Scan for the cell matching the given text and deliver its [X, Y] coordinate at center. 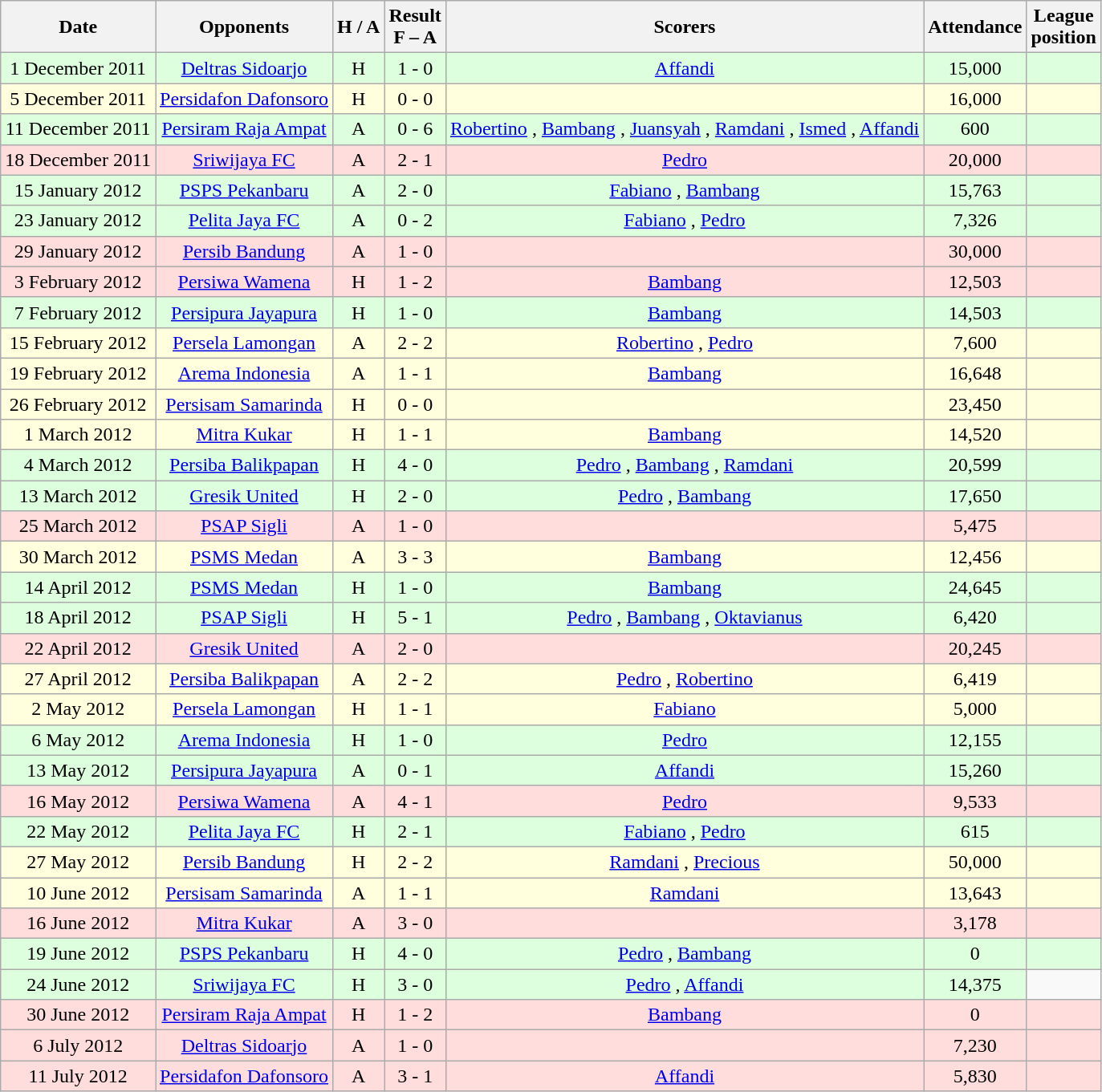
0 - 1 [415, 770]
Fabiano [684, 709]
Pedro , Robertino [684, 679]
12,456 [975, 557]
1 March 2012 [79, 435]
6 July 2012 [79, 1045]
27 April 2012 [79, 679]
6 May 2012 [79, 740]
12,503 [975, 282]
30,000 [975, 251]
Date [79, 27]
Robertino , Bambang , Juansyah , Ramdani , Ismed , Affandi [684, 129]
6,419 [975, 679]
16 May 2012 [79, 801]
Pedro , Bambang , Ramdani [684, 465]
13 May 2012 [79, 770]
Pedro , Bambang , Oktavianus [684, 618]
15,260 [975, 770]
10 June 2012 [79, 893]
5 - 1 [415, 618]
9,533 [975, 801]
16,648 [975, 373]
12,155 [975, 740]
15 January 2012 [79, 190]
15,763 [975, 190]
13,643 [975, 893]
27 May 2012 [79, 862]
3 - 3 [415, 557]
Attendance [975, 27]
7,230 [975, 1045]
3,178 [975, 924]
ResultF – A [415, 27]
24,645 [975, 587]
19 February 2012 [79, 373]
50,000 [975, 862]
4 March 2012 [79, 465]
16 June 2012 [79, 924]
14,503 [975, 312]
20,245 [975, 648]
11 July 2012 [79, 1076]
600 [975, 129]
30 March 2012 [79, 557]
Ramdani [684, 893]
20,599 [975, 465]
17,650 [975, 496]
19 June 2012 [79, 954]
26 February 2012 [79, 404]
7 February 2012 [79, 312]
24 June 2012 [79, 984]
Opponents [244, 27]
5,475 [975, 526]
7,600 [975, 343]
22 May 2012 [79, 831]
Scorers [684, 27]
0 - 2 [415, 221]
15 February 2012 [79, 343]
Robertino , Pedro [684, 343]
Fabiano , Bambang [684, 190]
Pedro , Affandi [684, 984]
Leagueposition [1063, 27]
13 March 2012 [79, 496]
18 April 2012 [79, 618]
23 January 2012 [79, 221]
615 [975, 831]
18 December 2011 [79, 160]
2 May 2012 [79, 709]
H / A [359, 27]
3 February 2012 [79, 282]
11 December 2011 [79, 129]
5,830 [975, 1076]
16,000 [975, 99]
3 - 1 [415, 1076]
14,520 [975, 435]
14 April 2012 [79, 587]
25 March 2012 [79, 526]
22 April 2012 [79, 648]
5 December 2011 [79, 99]
1 December 2011 [79, 68]
23,450 [975, 404]
29 January 2012 [79, 251]
5,000 [975, 709]
14,375 [975, 984]
4 - 1 [415, 801]
7,326 [975, 221]
Ramdani , Precious [684, 862]
15,000 [975, 68]
20,000 [975, 160]
6,420 [975, 618]
30 June 2012 [79, 1015]
0 - 6 [415, 129]
